Search for the cell housing the specified text and yield its (x, y) center coordinate. 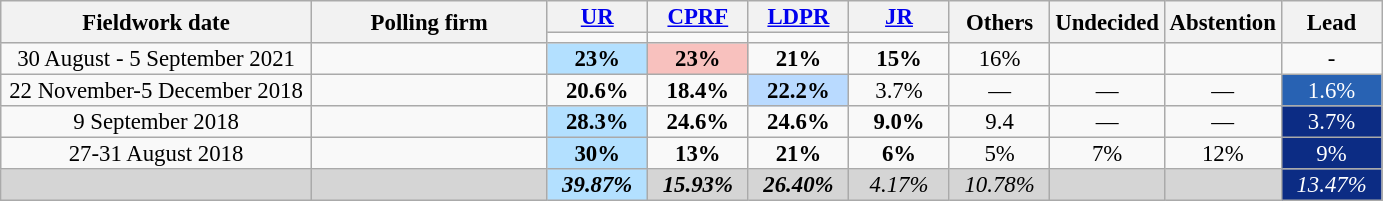
28.3% (598, 122)
27-31 August 2018 (156, 154)
30 August - 5 September 2021 (156, 59)
22.2% (798, 91)
18.4% (698, 91)
UR (598, 17)
Lead (1332, 22)
6% (900, 154)
Abstention (1222, 22)
7% (1107, 154)
9.0% (900, 122)
Fieldwork date (156, 22)
9.4 (1000, 122)
9 September 2018 (156, 122)
22 November-5 December 2018 (156, 91)
30% (598, 154)
LDPR (798, 17)
9% (1332, 154)
5% (1000, 154)
Others (1000, 22)
CPRF (698, 17)
13% (698, 154)
20.6% (598, 91)
15% (900, 59)
16% (1000, 59)
- (1332, 59)
JR (900, 17)
Polling firm (429, 22)
Undecided (1107, 22)
1.6% (1332, 91)
12% (1222, 154)
